Determine the (x, y) coordinate at the center of the cell enclosing the given text.  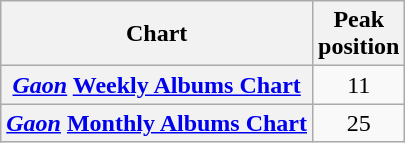
Gaon Monthly Albums Chart (157, 123)
Gaon Weekly Albums Chart (157, 85)
25 (359, 123)
Peakposition (359, 34)
Chart (157, 34)
11 (359, 85)
